Search for the cell housing the specified text and yield its (x, y) center coordinate. 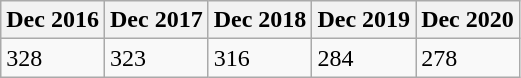
328 (53, 58)
284 (364, 58)
278 (468, 58)
Dec 2016 (53, 20)
323 (156, 58)
Dec 2019 (364, 20)
Dec 2017 (156, 20)
Dec 2018 (260, 20)
Dec 2020 (468, 20)
316 (260, 58)
